Provide the [x, y] coordinate of the cell's center where the given text is located.  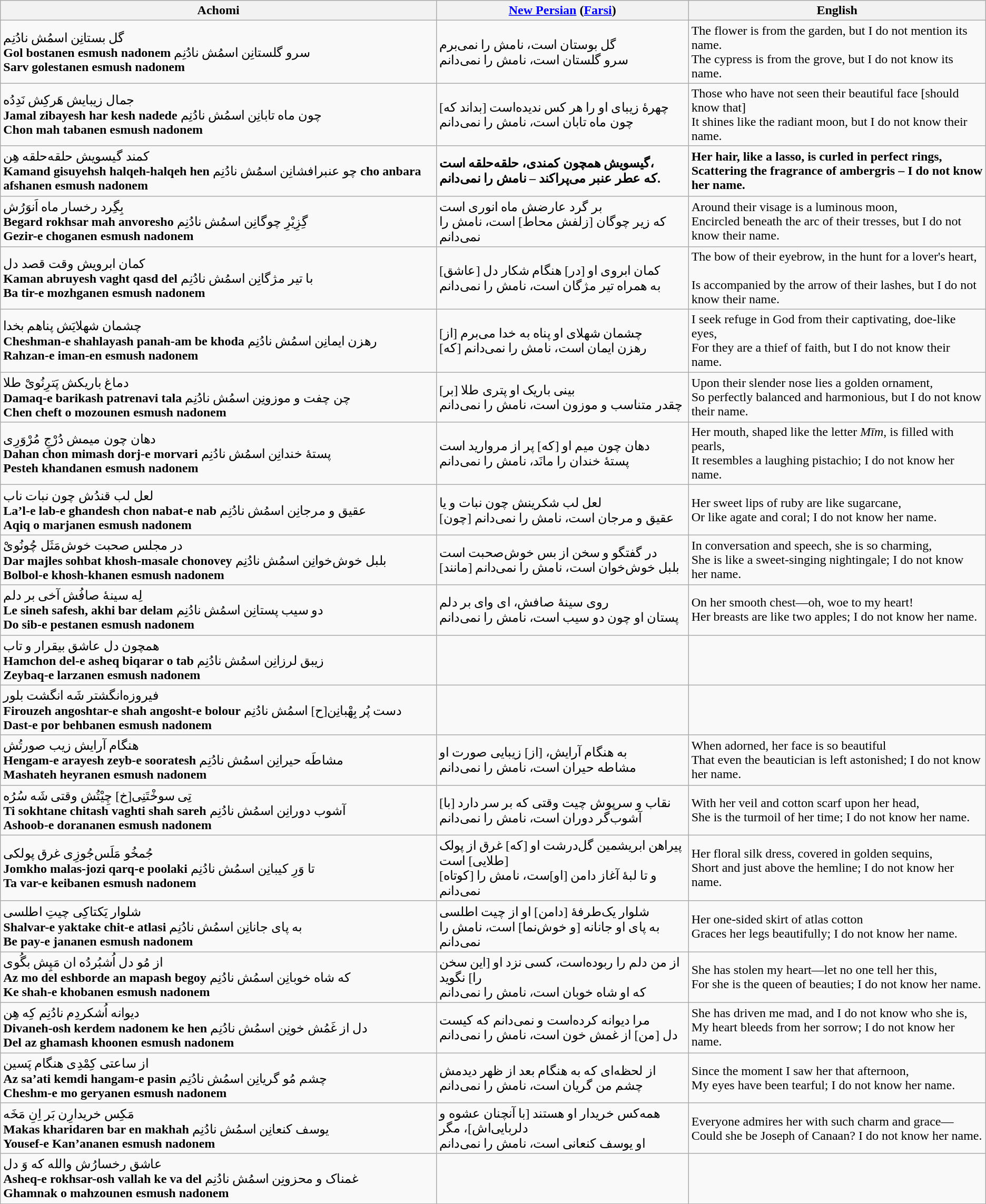
مرا دیوانه کرده‌است و نمی‌دانم که کیستدل [من] از غمش خون است، نامش را نمی‌دانم [563, 1028]
On her smooth chest—oh, woe to my heart!Her breasts are like two apples; I do not know her name. [837, 610]
عاشق رخسارُش والله که وَ دلAsheq-e rokhsar-osh vallah ke va del غمناک و محزونِن اسمُش نادُنِمGhamnak o mahzounen esmush nadonem [219, 1178]
کمان ابرویش وقت قصد دلKaman abruyesh vaght qasd del با تیر مژگانِن اسمُش نادُنِمBa tir-e mozhganen esmush nadonem [219, 278]
دیوانه اُشکردِم نادُنِم کِه هِنDivaneh-osh kerdem nadonem ke hen دل از غَمُش خونِن اسمُش نادُنِمDel az ghamash khoonen esmush nadonem [219, 1028]
جمال زیبایش هَرکِش نَدِدُهJamal zibayesh har kesh nadede چون ماه تابانِن اسمُش نادُنِمChon mah tabanen esmush nadonem [219, 115]
In conversation and speech, she is so charming,She is like a sweet-singing nightingale; I do not know her name. [837, 560]
بِگِرد رخسار ماه اَنوَرُشBegard rokhsar mah anvoresho گِزِیْرِ چوگانِن اسمُش نادُنِمGezir-e choganen esmush nadonem [219, 221]
تِی سوخْتَنِی[خ] چِیْتُش وقتی شَه سُرُهTi sokhtane chitash vaghti shah sareh آشوب دورانِن اسمُش نادُنِمAshoob-e dorananen esmush nadonem [219, 810]
بر گرد عارضش ماه انوری استکه زیر چوگان [زلفش محاط] است، نامش را نمی‌دانم [563, 221]
Since the moment I saw her that afternoon,My eyes have been tearful; I do not know her name. [837, 1078]
شلوار یک‌طرفهٔ [دامن] او از چیت اطلسیبه پای او جانانه [و خوش‌نما] است، نامش را نمی‌دانم [563, 927]
چهرهٔ زیبای او را هر کس ندیده‌است [بداند که]چون ماه تابان است، نامش را نمی‌دانم [563, 115]
[با] نقاب و سرپوش چیت وقتی که بر سر داردآشوب‌گر دوران است، نامش را نمی‌دانم [563, 810]
در گفتگو و سخن از بس خوش‌صحبت است[مانند] بلبل خوش‌خوان است، نامش را نمی‌دانم [563, 560]
لعل لب شکرینش چون نبات و یا[چون] عقیق و مرجان است، نامش را نمی‌دانم [563, 510]
پیراهن ابریشمین گل‌درشت او [که] غرق از پولک [طلایی] است[کوتاه] و تا لبهٔ آغاز دامن [او]ست، نامش را نمی‌دانم [563, 868]
هنگام آرایش زیب صورتُشHengam-e arayesh zeyb-e sooratesh مشاطَه حیرانِن اسمُش نادُنِمMashateh heyranen esmush nadonem [219, 760]
در مجلس صحبت خوش‌مَثَل چُونُویْDar majles sohbat khosh-masale chonovey بلبل خوش‌خوانِن اسمُش نادُنِمBolbol-e khosh-khanen esmush nadonem [219, 560]
روی سینهٔ صافش، ای وای بر دلمپستان او چون دو سیب است، نامش را نمی‌دانم [563, 610]
چشمان شهلایَش پناهم بخداCheshman-e shahlayash panah-am be khoda رهزن ایمانِن اسمُش نادُنِمRahzan-e iman-en esmush nadonem [219, 341]
She has stolen my heart—let no one tell her this,For she is the queen of beauties; I do not know her name. [837, 977]
The flower is from the garden, but I do not mention its name. The cypress is from the grove, but I do not know its name. [837, 52]
کمان ابروی او [در] هنگام شکار دل [عاشق]به همراه تیر مژگان است، نامش را نمی‌دانم [563, 278]
Around their visage is a luminous moon, Encircled beneath the arc of their tresses, but I do not know their name. [837, 221]
از لحظه‌ای که به هنگام بعد از ظهر دیدمشچشم من گریان است، نامش را نمی‌دانم [563, 1078]
With her veil and cotton scarf upon her head,She is the turmoil of her time; I do not know her name. [837, 810]
Everyone admires her with such charm and grace—Could she be Joseph of Canaan? I do not know her name. [837, 1129]
لِه سینهٔ صافُش آخی بر دلمLe sineh safesh, akhi bar delam دو سیب پستانِن اسمُش نادُنِمDo sib-e pestanen esmush nadonem [219, 610]
I seek refuge in God from their captivating, doe-like eyes, For they are a thief of faith, but I do not know their name. [837, 341]
دماغ باریکش پَترِنُویْ طلاDamaq-e barikash patrenavi tala چن چفت و موزونِن اسمُش نادُنِمChen cheft o mozounen esmush nadonem [219, 397]
گل بوستان است، نامش را نمی‌برمسرو گلستان است، نامش را نمی‌دانم [563, 52]
به هنگام آرایش، [از] زیبایی صورت اومشاطه حیران است، نامش را نمی‌دانم [563, 760]
از ساعتی کِمْدِی هنگام پَسینAz sa’ati kemdi hangam-e pasin چشم مُو گریانِن اسمُش نادُنِمCheshm-e mo geryanen esmush nadonem [219, 1078]
همه‌کس خریدار او هستند [با آنچنان عشوه و دلربایی‌اش]، مگراو یوسف کنعانی است، نامش را نمی‌دانم [563, 1129]
جُمخُو مَلَس‌جُوزِی غرق پولکیJomkho malas-jozi qarq-e poolaki تا وَرِ کیبانِن اسمُش نادُنِمTa var-e keibanen esmush nadonem [219, 868]
[از] چشمان شهلای او پناه به خدا می‌برم[که] رهزن ایمان است، نامش را نمی‌دانم [563, 341]
Her mouth, shaped like the letter Mīm, is filled with pearls,It resembles a laughing pistachio; I do not know her name. [837, 454]
دهان چون میمش دُرْجِ مُرْوَرِیDahan chon mimash dorj-e morvari پستهٔ خندانِن اسمُش نادُنِمPesteh khandanen esmush nadonem [219, 454]
دهان چون میم او [که] پر از مروارید استپستهٔ خندان را مانَد، نامش را نمی‌دانم [563, 454]
مَکِس خریدارِن بَر اِنِ مَخَهMakas kharidaren bar en makhah یوسف کنعانِن اسمُش نادُنِمYousef-e Kan’ananen esmush nadonem [219, 1129]
Her sweet lips of ruby are like sugarcane,Or like agate and coral; I do not know her name. [837, 510]
کمند گیسویش حلقه‌حلقه هِنKamand gisuyehsh halqeh-halqeh hen چو عنبرافشانِن اسمُش نادُنِم cho anbara afshanen esmush nadonem [219, 171]
Her hair, like a lasso, is curled in perfect rings,Scattering the fragrance of ambergris – I do not know her name. [837, 171]
همچون دل عاشق بیقرار و تابHamchon del-e asheq biqarar o tab زیبق لرزانِن اسمُش نادُنِمZeybaq-e larzanen esmush nadonem [219, 660]
When adorned, her face is so beautifulThat even the beautician is left astonished; I do not know her name. [837, 760]
شلوار یَکتاکِی چیتِ اطلسیShalvar-e yaktake chit-e atlasi به پای جانانِن اسمُش نادُنِمBe pay-e jananen esmush nadonem [219, 927]
لعل لب قندُش چون نبات نابLa’l-e lab-e ghandesh chon nabat-e nab عقیق و مرجانِن اسمُش نادُنِمAqiq o marjanen esmush nadonem [219, 510]
English [837, 11]
گل بستانِن اسمُش نادُنِمGol bostanen esmush nadonem سرو گلستانِن اسمُش نادُنِمSarv golestanen esmush nadonem [219, 52]
Upon their slender nose lies a golden ornament, So perfectly balanced and harmonious, but I do not know their name. [837, 397]
Her one-sided skirt of atlas cottonGraces her legs beautifully; I do not know her name. [837, 927]
[بر] بینی باریک او پتری طلاچقدر متناسب و موزون است، نامش را نمی‌دانم [563, 397]
فیروزه‌انگشتر شَه انگشت بلورFirouzeh angoshtar-e shah angosht-e bolour دست پُر بِهْبانِن[ح] اسمُش نادُنِمDast-e por behbanen esmush nadonem [219, 710]
گیسویش همچون کمندی، حلقه‌حلقه است،که عطر عنبر می‌پراکند – نامش را نمی‌دانم. [563, 171]
New Persian (Farsi) [563, 11]
از من دلم را ربوده‌است، کسی نزد او [این سخن را] نگویدکه او شاه خوبان است، نامش را نمی‌دانم [563, 977]
The bow of their eyebrow, in the hunt for a lover's heart, Is accompanied by the arrow of their lashes, but I do not know their name. [837, 278]
از مُو دل اُشبُردُه ان مَپِش بگُویAz mo del eshborde an mapash begoy که شاه خوبانِن اسمُش نادُنِمKe shah-e khobanen esmush nadonem [219, 977]
She has driven me mad, and I do not know who she is,My heart bleeds from her sorrow; I do not know her name. [837, 1028]
Those who have not seen their beautiful face [should know that] It shines like the radiant moon, but I do not know their name. [837, 115]
Her floral silk dress, covered in golden sequins,Short and just above the hemline; I do not know her name. [837, 868]
Achomi [219, 11]
